Detect which cell encompasses the target text, then output its (X, Y) center coordinate. 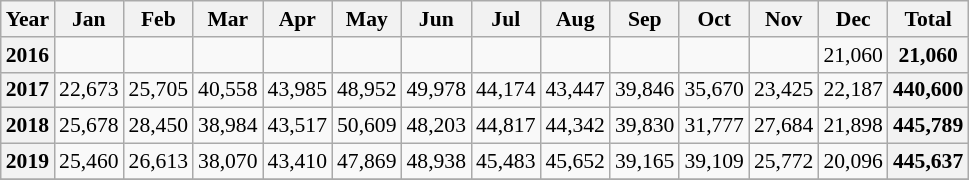
26,613 (158, 162)
45,483 (506, 162)
38,984 (228, 126)
43,447 (574, 90)
Jun (436, 19)
35,670 (714, 90)
Total (928, 19)
May (366, 19)
27,684 (784, 126)
48,952 (366, 90)
Dec (852, 19)
48,203 (436, 126)
44,817 (506, 126)
43,985 (298, 90)
25,772 (784, 162)
Aug (574, 19)
31,777 (714, 126)
22,673 (88, 90)
25,705 (158, 90)
445,789 (928, 126)
25,460 (88, 162)
21,898 (852, 126)
Apr (298, 19)
50,609 (366, 126)
2019 (28, 162)
44,342 (574, 126)
2016 (28, 55)
Year (28, 19)
39,846 (644, 90)
49,978 (436, 90)
45,652 (574, 162)
39,830 (644, 126)
38,070 (228, 162)
40,558 (228, 90)
39,165 (644, 162)
445,637 (928, 162)
23,425 (784, 90)
Mar (228, 19)
20,096 (852, 162)
Oct (714, 19)
43,517 (298, 126)
25,678 (88, 126)
2018 (28, 126)
48,938 (436, 162)
22,187 (852, 90)
440,600 (928, 90)
44,174 (506, 90)
Sep (644, 19)
39,109 (714, 162)
Feb (158, 19)
2017 (28, 90)
43,410 (298, 162)
Nov (784, 19)
47,869 (366, 162)
Jan (88, 19)
Jul (506, 19)
28,450 (158, 126)
